Capture the cell that displays the provided text and extract its (X, Y) central coordinate. 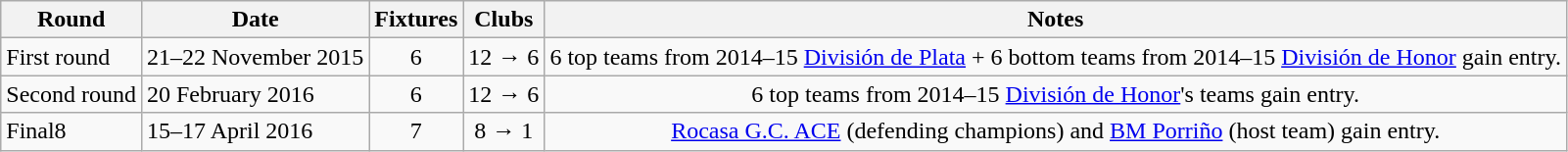
Final8 (71, 131)
Notes (1056, 20)
Round (71, 20)
21–22 November 2015 (255, 57)
Date (255, 20)
7 (416, 131)
6 top teams from 2014–15 División de Plata + 6 bottom teams from 2014–15 División de Honor gain entry. (1056, 57)
Fixtures (416, 20)
20 February 2016 (255, 94)
Second round (71, 94)
Clubs (503, 20)
15–17 April 2016 (255, 131)
6 top teams from 2014–15 División de Honor's teams gain entry. (1056, 94)
8 → 1 (503, 131)
First round (71, 57)
Rocasa G.C. ACE (defending champions) and BM Porriño (host team) gain entry. (1056, 131)
